Identify which cell holds the provided text, then report its [X, Y] central coordinate. 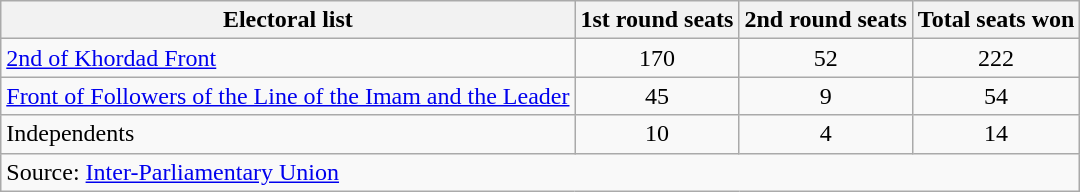
222 [996, 58]
52 [826, 58]
2nd round seats [826, 20]
Total seats won [996, 20]
2nd of Khordad Front [288, 58]
Front of Followers of the Line of the Imam and the Leader [288, 96]
Electoral list [288, 20]
1st round seats [657, 20]
Independents [288, 134]
170 [657, 58]
14 [996, 134]
54 [996, 96]
45 [657, 96]
9 [826, 96]
4 [826, 134]
10 [657, 134]
Source: Inter-Parliamentary Union [540, 172]
